Return the [x, y] coordinate for the center point of the cell that contains the specified text.  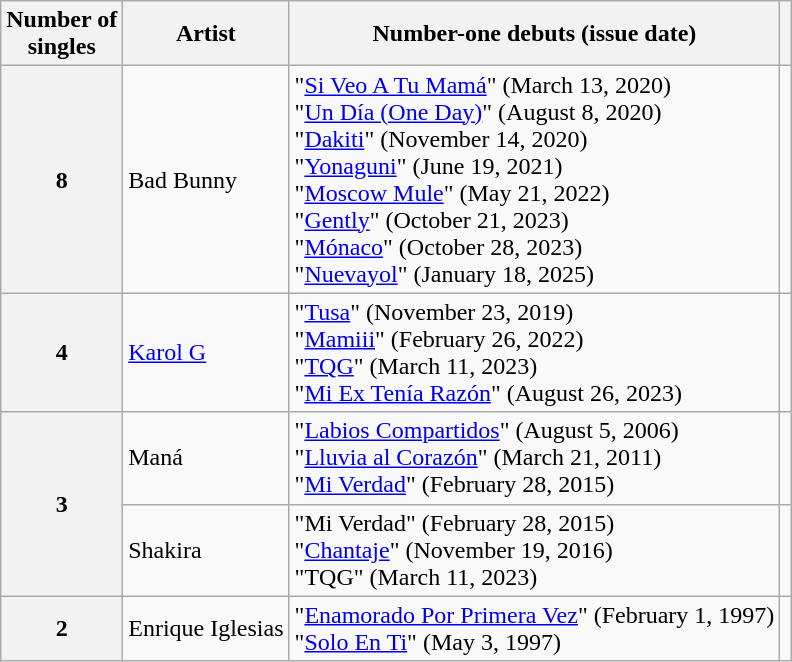
"Mi Verdad" (February 28, 2015)"Chantaje" (November 19, 2016)"TQG" (March 11, 2023) [534, 550]
Enrique Iglesias [206, 628]
3 [62, 504]
Maná [206, 458]
2 [62, 628]
Number ofsingles [62, 34]
Shakira [206, 550]
Karol G [206, 352]
4 [62, 352]
Bad Bunny [206, 180]
8 [62, 180]
Number-one debuts (issue date) [534, 34]
"Labios Compartidos" (August 5, 2006)"Lluvia al Corazón" (March 21, 2011)"Mi Verdad" (February 28, 2015) [534, 458]
Artist [206, 34]
"Tusa" (November 23, 2019)"Mamiii" (February 26, 2022)"TQG" (March 11, 2023)"Mi Ex Tenía Razón" (August 26, 2023) [534, 352]
"Enamorado Por Primera Vez" (February 1, 1997)"Solo En Ti" (May 3, 1997) [534, 628]
